Identify which cell holds the provided text, then report its [x, y] central coordinate. 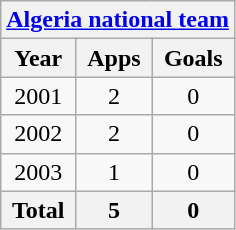
Year [38, 58]
1 [114, 172]
Algeria national team [118, 20]
2002 [38, 134]
Apps [114, 58]
2001 [38, 96]
5 [114, 210]
Total [38, 210]
Goals [193, 58]
2003 [38, 172]
